From the cell containing the given text, extract its center point as (x, y) coordinate. 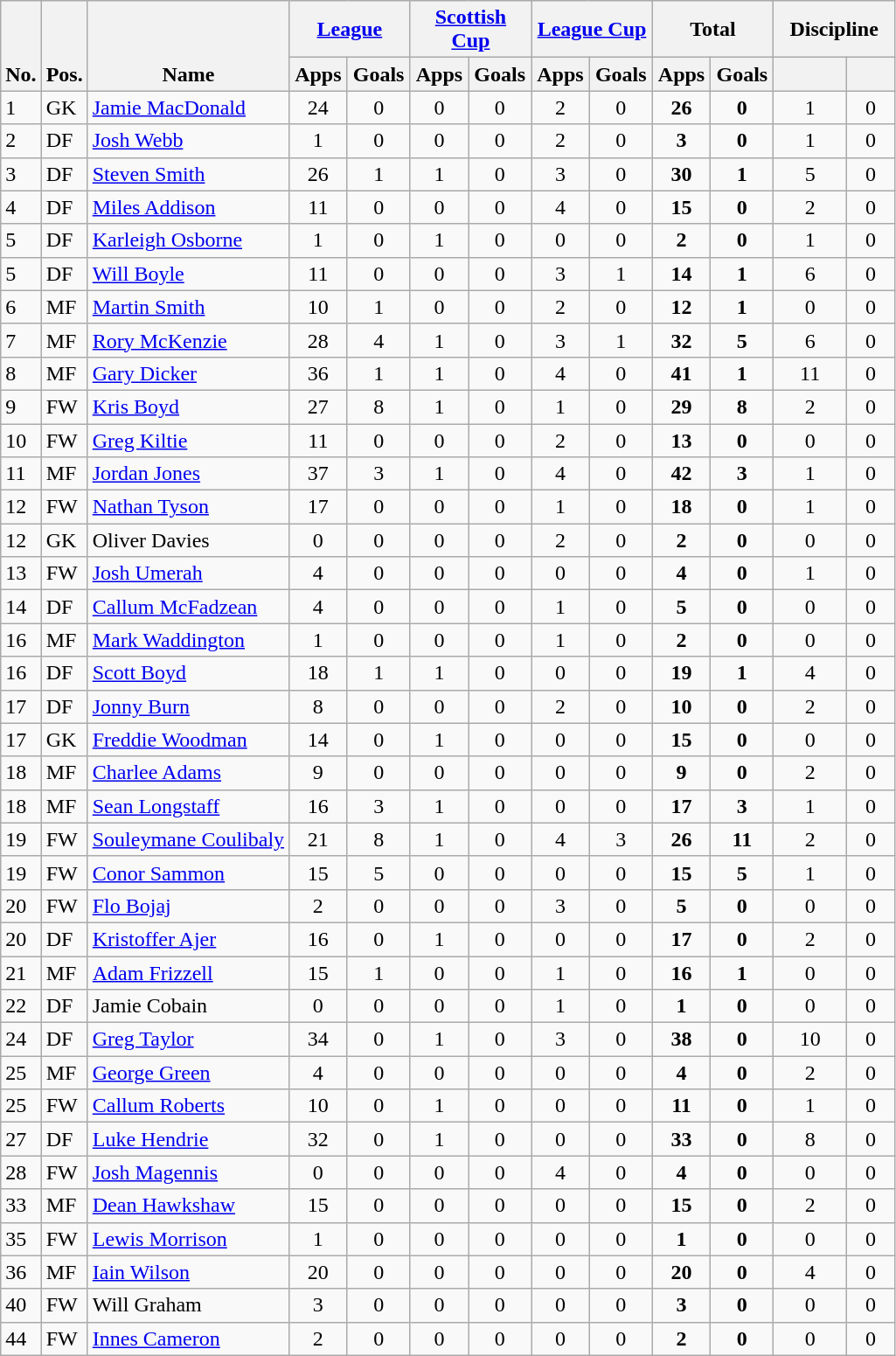
Scottish Cup (470, 30)
Freddie Woodman (188, 740)
Jonny Burn (188, 706)
40 (21, 1305)
No. (21, 45)
29 (682, 407)
42 (682, 474)
Gary Dicker (188, 373)
Conor Sammon (188, 873)
Greg Kiltie (188, 440)
Name (188, 45)
Total (713, 30)
Will Boyle (188, 274)
Kris Boyd (188, 407)
Jamie MacDonald (188, 108)
Innes Cameron (188, 1339)
34 (318, 1040)
Rory McKenzie (188, 340)
Nathan Tyson (188, 507)
Will Graham (188, 1305)
38 (682, 1040)
League (350, 30)
Scott Boyd (188, 673)
22 (21, 1006)
Josh Magennis (188, 1172)
Pos. (65, 45)
Steven Smith (188, 174)
Discipline (834, 30)
Jordan Jones (188, 474)
41 (682, 373)
Souleymane Coulibaly (188, 839)
Adam Frizzell (188, 973)
30 (682, 174)
Flo Bojaj (188, 906)
Mark Waddington (188, 640)
League Cup (593, 30)
Callum Roberts (188, 1106)
Greg Taylor (188, 1040)
35 (21, 1239)
George Green (188, 1073)
Dean Hawkshaw (188, 1206)
44 (21, 1339)
37 (318, 474)
Luke Hendrie (188, 1139)
Iain Wilson (188, 1272)
Sean Longstaff (188, 806)
7 (21, 340)
Josh Umerah (188, 574)
Oliver Davies (188, 540)
Josh Webb (188, 141)
Lewis Morrison (188, 1239)
Charlee Adams (188, 773)
Callum McFadzean (188, 607)
Kristoffer Ajer (188, 939)
Karleigh Osborne (188, 240)
Martin Smith (188, 307)
Jamie Cobain (188, 1006)
Miles Addison (188, 207)
